Pinpoint the cell where the given text exists, returning its (X, Y) midpoint coordinate. 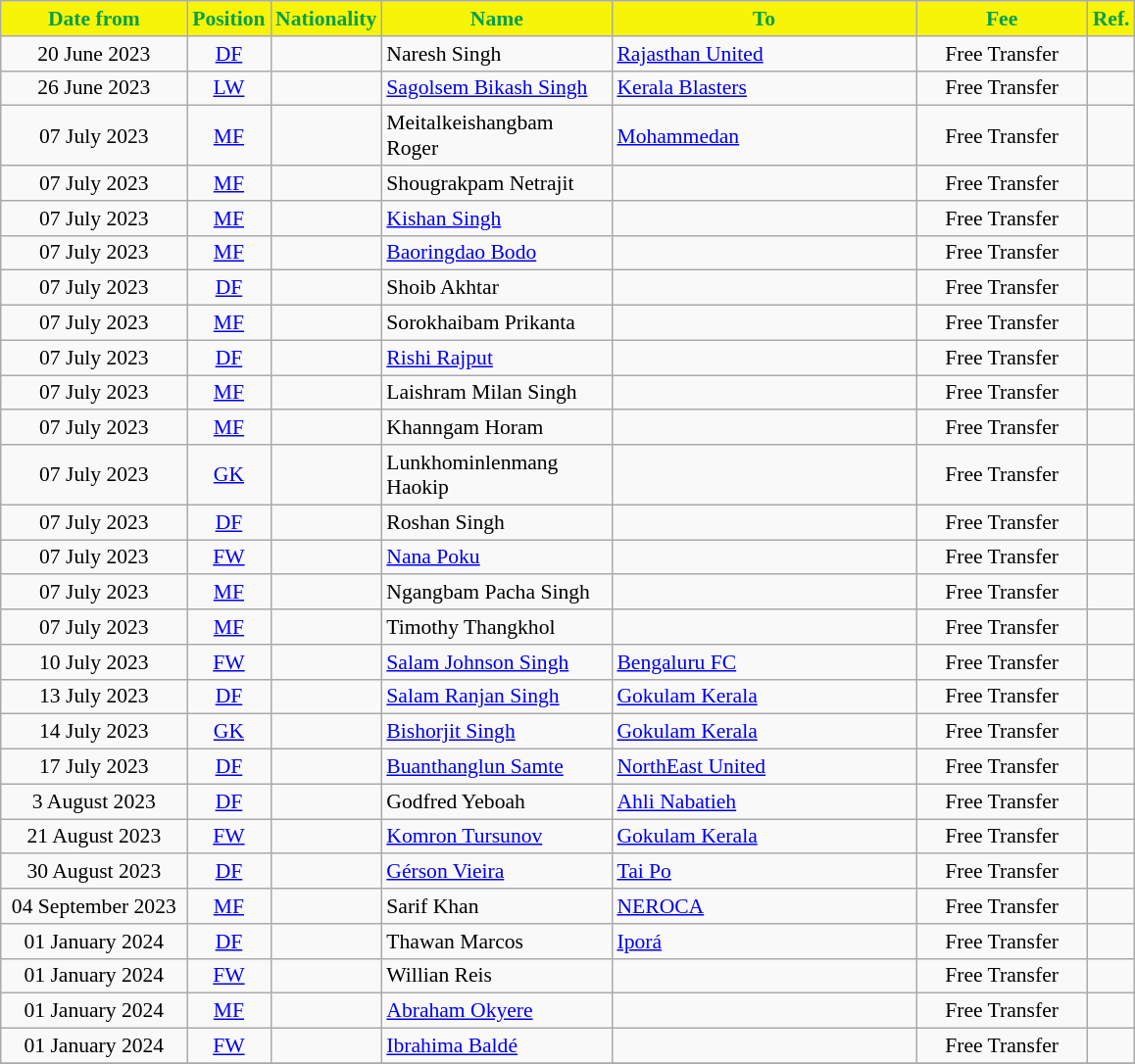
Ibrahima Baldé (496, 1046)
30 August 2023 (94, 872)
Komron Tursunov (496, 837)
Laishram Milan Singh (496, 393)
Nana Poku (496, 557)
Iporá (764, 942)
Rajasthan United (764, 54)
10 July 2023 (94, 662)
NorthEast United (764, 767)
Fee (1002, 19)
Name (496, 19)
Abraham Okyere (496, 1011)
04 September 2023 (94, 906)
NEROCA (764, 906)
Salam Johnson Singh (496, 662)
Date from (94, 19)
Baoringdao Bodo (496, 253)
Position (229, 19)
Sagolsem Bikash Singh (496, 88)
Sorokhaibam Prikanta (496, 323)
Timothy Thangkhol (496, 627)
Nationality (325, 19)
20 June 2023 (94, 54)
Shoib Akhtar (496, 288)
Salam Ranjan Singh (496, 697)
Roshan Singh (496, 522)
Rishi Rajput (496, 358)
Naresh Singh (496, 54)
Bishorjit Singh (496, 732)
21 August 2023 (94, 837)
14 July 2023 (94, 732)
Meitalkeishangbam Roger (496, 135)
LW (229, 88)
Ngangbam Pacha Singh (496, 593)
Willian Reis (496, 976)
Kerala Blasters (764, 88)
Ahli Nabatieh (764, 801)
Godfred Yeboah (496, 801)
Kishan Singh (496, 218)
Gérson Vieira (496, 872)
Mohammedan (764, 135)
Bengaluru FC (764, 662)
Lunkhominlenmang Haokip (496, 474)
Khanngam Horam (496, 428)
Ref. (1111, 19)
3 August 2023 (94, 801)
Thawan Marcos (496, 942)
26 June 2023 (94, 88)
17 July 2023 (94, 767)
Tai Po (764, 872)
Sarif Khan (496, 906)
To (764, 19)
Shougrakpam Netrajit (496, 183)
Buanthanglun Samte (496, 767)
13 July 2023 (94, 697)
